From the cell containing the given text, extract its center point as [X, Y] coordinate. 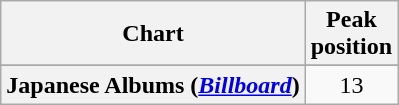
Chart [153, 34]
Peakposition [351, 34]
13 [351, 85]
Japanese Albums (Billboard) [153, 85]
